Detect which cell encompasses the target text, then output its (x, y) center coordinate. 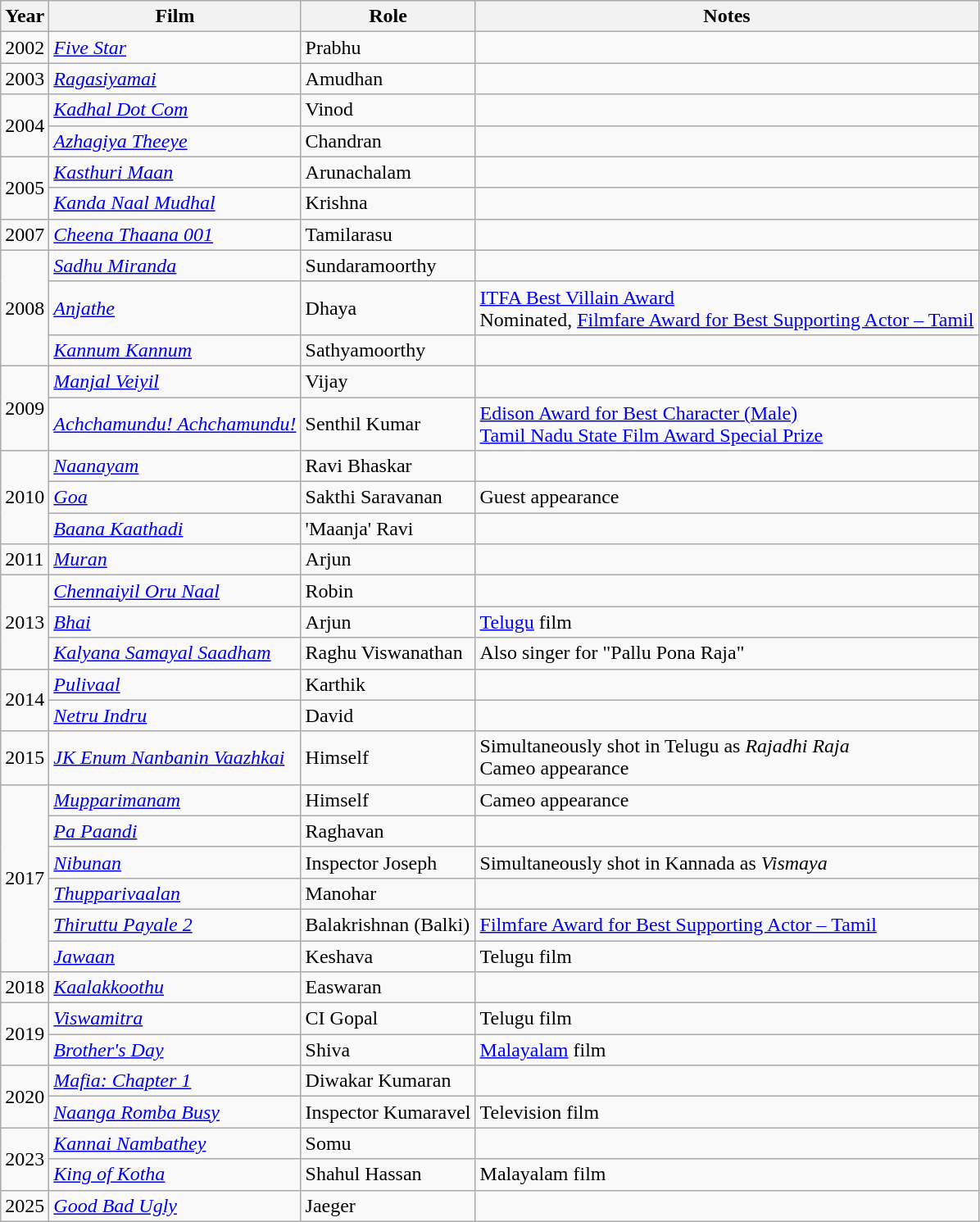
Bhai (175, 622)
'Maanja' Ravi (388, 529)
Diwakar Kumaran (388, 1081)
Sundaramoorthy (388, 266)
Cameo appearance (727, 800)
Kalyana Samayal Saadham (175, 653)
2020 (25, 1097)
Filmfare Award for Best Supporting Actor – Tamil (727, 924)
Muran (175, 560)
Five Star (175, 48)
David (388, 715)
2014 (25, 700)
Also singer for "Pallu Pona Raja" (727, 653)
Netru Indru (175, 715)
Chandran (388, 141)
Karthik (388, 684)
Film (175, 16)
2011 (25, 560)
2025 (25, 1206)
2004 (25, 125)
Sathyamoorthy (388, 350)
Vijay (388, 381)
Notes (727, 16)
Baana Kaathadi (175, 529)
Pulivaal (175, 684)
Tamilarasu (388, 234)
Guest appearance (727, 497)
Pa Paandi (175, 831)
2007 (25, 234)
Sadhu Miranda (175, 266)
2003 (25, 79)
Goa (175, 497)
Somu (388, 1143)
Kadhal Dot Com (175, 110)
Prabhu (388, 48)
Dhaya (388, 308)
2002 (25, 48)
Kaalakkoothu (175, 988)
Raghavan (388, 831)
Easwaran (388, 988)
Achchamundu! Achchamundu! (175, 423)
JK Enum Nanbanin Vaazhkai (175, 757)
Naanga Romba Busy (175, 1112)
Edison Award for Best Character (Male)Tamil Nadu State Film Award Special Prize (727, 423)
2023 (25, 1159)
ITFA Best Villain AwardNominated, Filmfare Award for Best Supporting Actor – Tamil (727, 308)
Shahul Hassan (388, 1174)
Brother's Day (175, 1050)
King of Kotha (175, 1174)
Amudhan (388, 79)
Simultaneously shot in Kannada as Vismaya (727, 862)
Shiva (388, 1050)
Arunachalam (388, 172)
Role (388, 16)
Raghu Viswanathan (388, 653)
Thupparivaalan (175, 893)
Mupparimanam (175, 800)
Ravi Bhaskar (388, 466)
Cheena Thaana 001 (175, 234)
CI Gopal (388, 1019)
2015 (25, 757)
Naanayam (175, 466)
Good Bad Ugly (175, 1206)
Nibunan (175, 862)
Robin (388, 591)
Senthil Kumar (388, 423)
Manohar (388, 893)
Jawaan (175, 956)
2010 (25, 497)
Thiruttu Payale 2 (175, 924)
Jaeger (388, 1206)
Krishna (388, 203)
Television film (727, 1112)
Kannum Kannum (175, 350)
Vinod (388, 110)
2018 (25, 988)
2013 (25, 622)
Kannai Nambathey (175, 1143)
2005 (25, 188)
Kasthuri Maan (175, 172)
Inspector Kumaravel (388, 1112)
Year (25, 16)
Azhagiya Theeye (175, 141)
Anjathe (175, 308)
Kanda Naal Mudhal (175, 203)
2009 (25, 408)
Inspector Joseph (388, 862)
2008 (25, 308)
Balakrishnan (Balki) (388, 924)
Ragasiyamai (175, 79)
Chennaiyil Oru Naal (175, 591)
Keshava (388, 956)
2019 (25, 1034)
Manjal Veiyil (175, 381)
Simultaneously shot in Telugu as Rajadhi RajaCameo appearance (727, 757)
Mafia: Chapter 1 (175, 1081)
Viswamitra (175, 1019)
2017 (25, 878)
Sakthi Saravanan (388, 497)
